Detect which cell encompasses the target text, then output its (x, y) center coordinate. 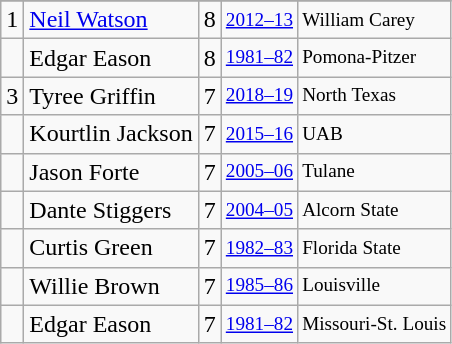
UAB (374, 134)
Jason Forte (111, 172)
Pomona-Pitzer (374, 58)
2018–19 (259, 96)
Kourtlin Jackson (111, 134)
2012–13 (259, 20)
3 (12, 96)
2015–16 (259, 134)
Alcorn State (374, 210)
North Texas (374, 96)
Tyree Griffin (111, 96)
Louisville (374, 286)
1985–86 (259, 286)
Tulane (374, 172)
Willie Brown (111, 286)
Florida State (374, 248)
2005–06 (259, 172)
Dante Stiggers (111, 210)
1 (12, 20)
Neil Watson (111, 20)
Curtis Green (111, 248)
Missouri-St. Louis (374, 324)
1982–83 (259, 248)
2004–05 (259, 210)
William Carey (374, 20)
